From the cell containing the given text, extract its center point as (x, y) coordinate. 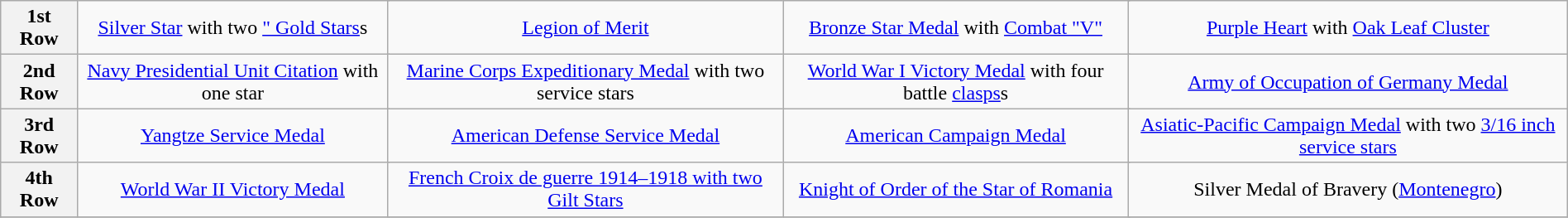
Navy Presidential Unit Citation with one star (233, 81)
1st Row (40, 28)
Yangtze Service Medal (233, 136)
American Defense Service Medal (586, 136)
2nd Row (40, 81)
3rd Row (40, 136)
American Campaign Medal (956, 136)
Bronze Star Medal with Combat "V" (956, 28)
World War II Victory Medal (233, 189)
Purple Heart with Oak Leaf Cluster (1348, 28)
French Croix de guerre 1914–1918 with two Gilt Stars (586, 189)
Silver Star with two " Gold Starss (233, 28)
Knight of Order of the Star of Romania (956, 189)
Army of Occupation of Germany Medal (1348, 81)
Silver Medal of Bravery (Montenegro) (1348, 189)
4th Row (40, 189)
Asiatic-Pacific Campaign Medal with two 3/16 inch service stars (1348, 136)
World War I Victory Medal with four battle claspss (956, 81)
Marine Corps Expeditionary Medal with two service stars (586, 81)
Legion of Merit (586, 28)
